Detect which cell encompasses the target text, then output its [X, Y] center coordinate. 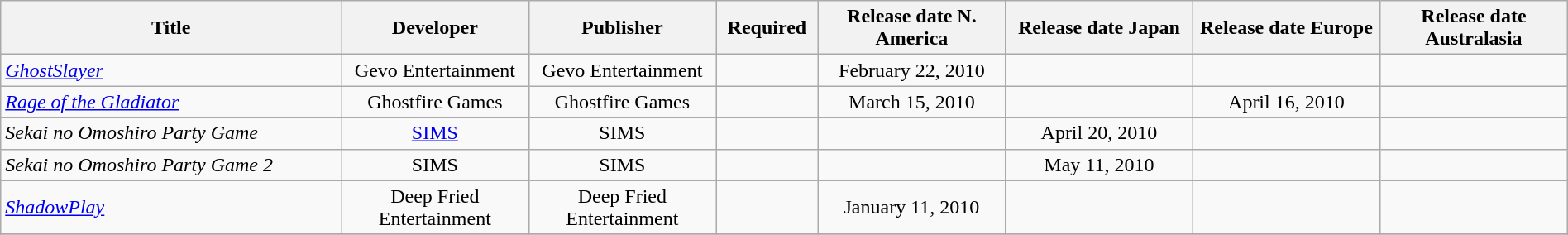
Required [767, 28]
Sekai no Omoshiro Party Game 2 [171, 165]
GhostSlayer [171, 70]
Rage of the Gladiator [171, 102]
Release date Europe [1286, 28]
March 15, 2010 [911, 102]
May 11, 2010 [1099, 165]
February 22, 2010 [911, 70]
Developer [435, 28]
Release date Japan [1099, 28]
April 20, 2010 [1099, 133]
Release date Australasia [1474, 28]
Publisher [622, 28]
Title [171, 28]
ShadowPlay [171, 207]
Release date N. America [911, 28]
Sekai no Omoshiro Party Game [171, 133]
January 11, 2010 [911, 207]
April 16, 2010 [1286, 102]
